Provide the (X, Y) coordinate of the cell's center where the given text is located.  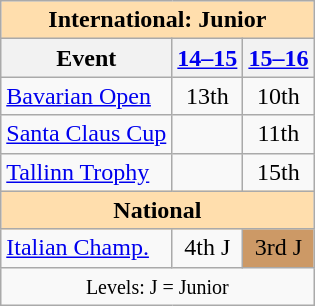
10th (278, 96)
International: Junior (158, 20)
13th (208, 96)
15–16 (278, 58)
Italian Champ. (86, 248)
4th J (208, 248)
3rd J (278, 248)
15th (278, 172)
14–15 (208, 58)
11th (278, 134)
National (158, 210)
Tallinn Trophy (86, 172)
Levels: J = Junior (158, 286)
Event (86, 58)
Bavarian Open (86, 96)
Santa Claus Cup (86, 134)
